Determine the (x, y) coordinate at the center of the cell enclosing the given text.  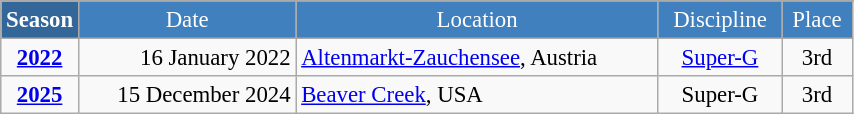
2022 (40, 58)
Season (40, 20)
Date (186, 20)
2025 (40, 95)
Location (477, 20)
16 January 2022 (186, 58)
Altenmarkt-Zauchensee, Austria (477, 58)
Place (818, 20)
Beaver Creek, USA (477, 95)
Discipline (720, 20)
15 December 2024 (186, 95)
